Return the (x, y) coordinate for the center point of the cell that contains the specified text.  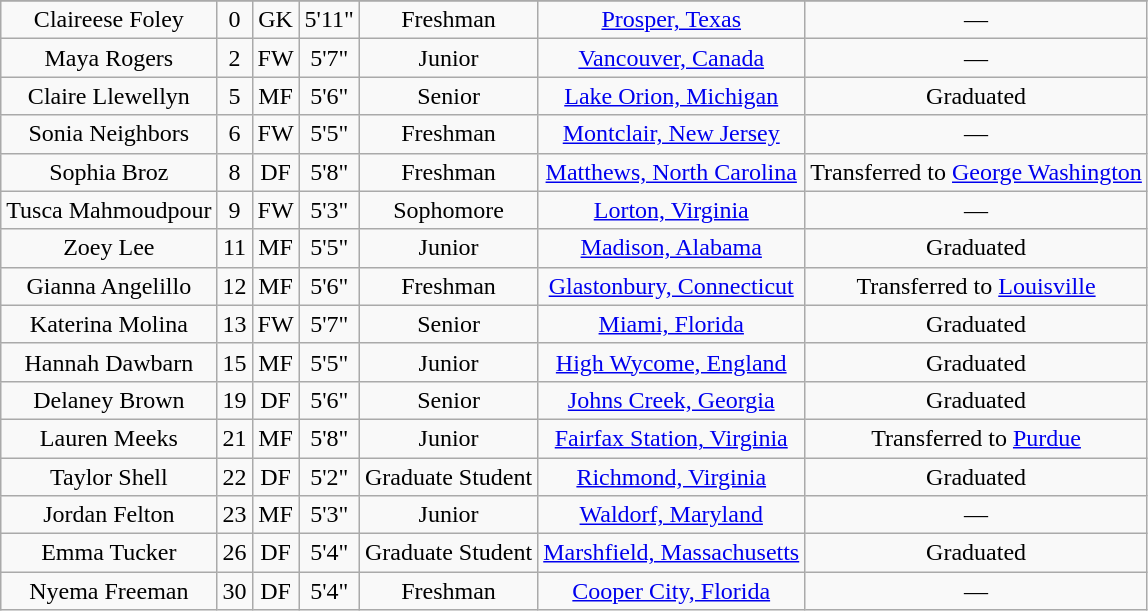
Prosper, Texas (672, 20)
Gianna Angelillo (109, 286)
Vancouver, Canada (672, 58)
Richmond, Virginia (672, 477)
Tusca Mahmoudpour (109, 210)
Sophia Broz (109, 172)
Nyema Freeman (109, 591)
22 (234, 477)
Transferred to George Washington (976, 172)
Matthews, North Carolina (672, 172)
Johns Creek, Georgia (672, 400)
Maya Rogers (109, 58)
30 (234, 591)
Marshfield, Massachusetts (672, 553)
Waldorf, Maryland (672, 515)
High Wycome, England (672, 362)
Miami, Florida (672, 324)
9 (234, 210)
5'11" (329, 20)
Katerina Molina (109, 324)
0 (234, 20)
Lauren Meeks (109, 438)
19 (234, 400)
Sophomore (448, 210)
12 (234, 286)
5 (234, 96)
11 (234, 248)
Madison, Alabama (672, 248)
6 (234, 134)
8 (234, 172)
2 (234, 58)
Montclair, New Jersey (672, 134)
Delaney Brown (109, 400)
Fairfax Station, Virginia (672, 438)
Cooper City, Florida (672, 591)
Transferred to Louisville (976, 286)
Lake Orion, Michigan (672, 96)
21 (234, 438)
Lorton, Virginia (672, 210)
Zoey Lee (109, 248)
Transferred to Purdue (976, 438)
Glastonbury, Connecticut (672, 286)
26 (234, 553)
Claireese Foley (109, 20)
Sonia Neighbors (109, 134)
Emma Tucker (109, 553)
Taylor Shell (109, 477)
Jordan Felton (109, 515)
23 (234, 515)
5'2" (329, 477)
Claire Llewellyn (109, 96)
13 (234, 324)
Hannah Dawbarn (109, 362)
GK (276, 20)
15 (234, 362)
